Locate the cell with the specified text and output its (X, Y) center coordinate. 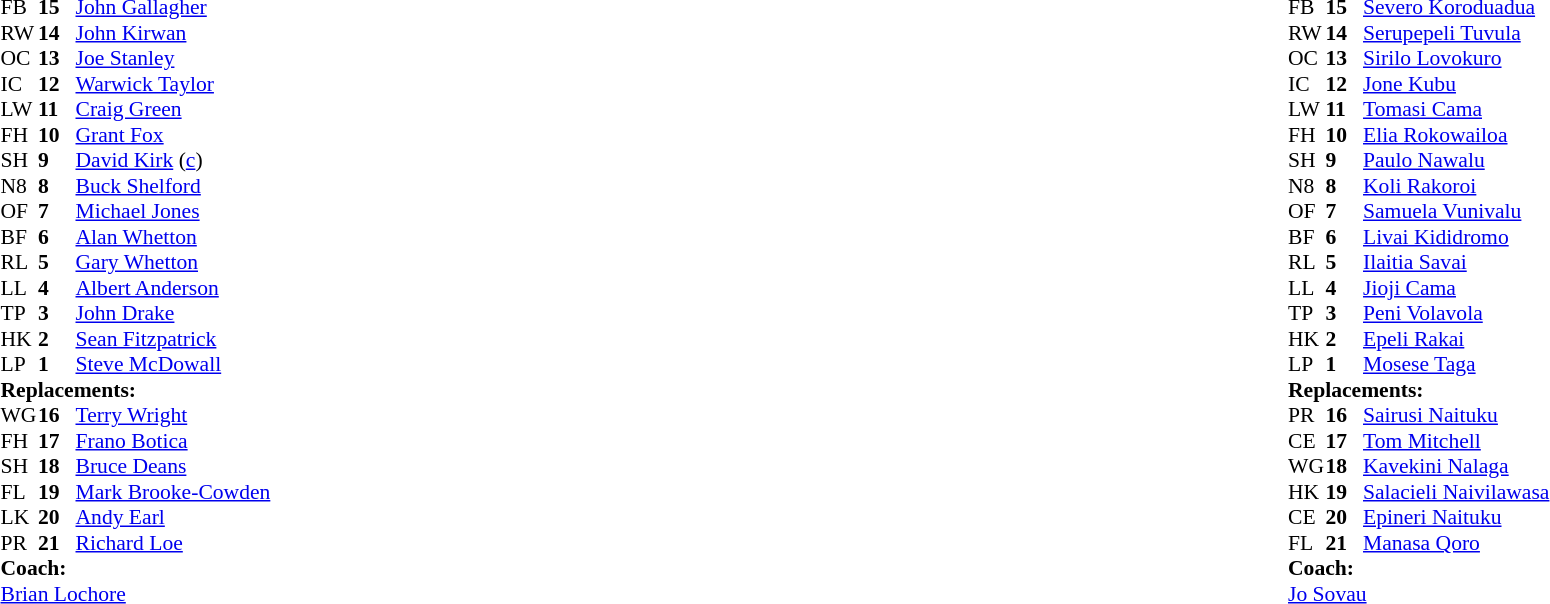
Epeli Rakai (1456, 339)
Manasa Qoro (1456, 543)
Andy Earl (174, 517)
Tom Mitchell (1456, 441)
Jioji Cama (1456, 288)
Elia Rokowailoa (1456, 135)
Sairusi Naituku (1456, 415)
Serupepeli Tuvula (1456, 33)
David Kirk (c) (174, 161)
Paulo Nawalu (1456, 161)
John Drake (174, 313)
Sirilo Lovokuro (1456, 59)
John Kirwan (174, 33)
Mosese Taga (1456, 365)
Warwick Taylor (174, 84)
Sean Fitzpatrick (174, 339)
Frano Botica (174, 441)
Richard Loe (174, 543)
Steve McDowall (174, 365)
LK (19, 517)
Michael Jones (174, 211)
Peni Volavola (1456, 313)
Salacieli Naivilawasa (1456, 492)
Joe Stanley (174, 59)
Samuela Vunivalu (1456, 211)
Ilaitia Savai (1456, 263)
Albert Anderson (174, 288)
Alan Whetton (174, 237)
Bruce Deans (174, 467)
Livai Kididromo (1456, 237)
Koli Rakoroi (1456, 186)
Gary Whetton (174, 263)
Epineri Naituku (1456, 517)
Mark Brooke-Cowden (174, 492)
Tomasi Cama (1456, 109)
Terry Wright (174, 415)
Grant Fox (174, 135)
Buck Shelford (174, 186)
Kavekini Nalaga (1456, 467)
Jone Kubu (1456, 84)
Craig Green (174, 109)
